Scan for the cell matching the given text and deliver its (X, Y) coordinate at center. 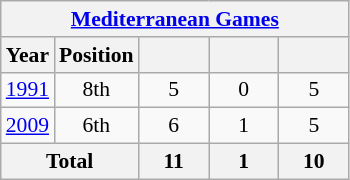
Position (96, 55)
11 (174, 162)
Mediterranean Games (175, 19)
10 (314, 162)
Total (70, 162)
Year (28, 55)
2009 (28, 126)
6th (96, 126)
1991 (28, 90)
6 (174, 126)
0 (244, 90)
8th (96, 90)
